Extract the (x, y) coordinate from the center of the cell holding the provided text.  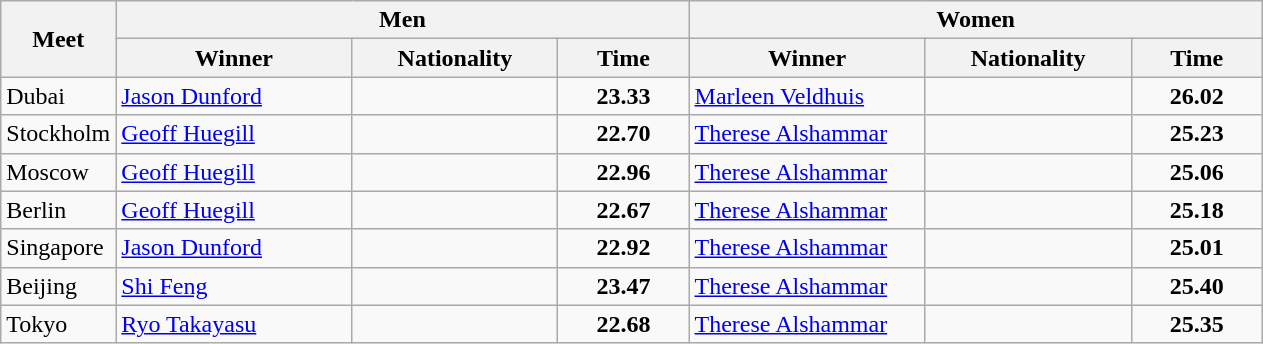
22.67 (624, 210)
Tokyo (58, 324)
22.70 (624, 134)
25.40 (1196, 286)
Meet (58, 39)
25.18 (1196, 210)
22.92 (624, 248)
23.47 (624, 286)
Stockholm (58, 134)
Men (402, 20)
26.02 (1196, 96)
Ryo Takayasu (234, 324)
22.68 (624, 324)
23.33 (624, 96)
Moscow (58, 172)
Women (976, 20)
25.06 (1196, 172)
Beijing (58, 286)
Shi Feng (234, 286)
22.96 (624, 172)
25.35 (1196, 324)
Marleen Veldhuis (807, 96)
25.01 (1196, 248)
Dubai (58, 96)
Berlin (58, 210)
25.23 (1196, 134)
Singapore (58, 248)
